Output the (X, Y) coordinate of the center of the cell containing the given text.  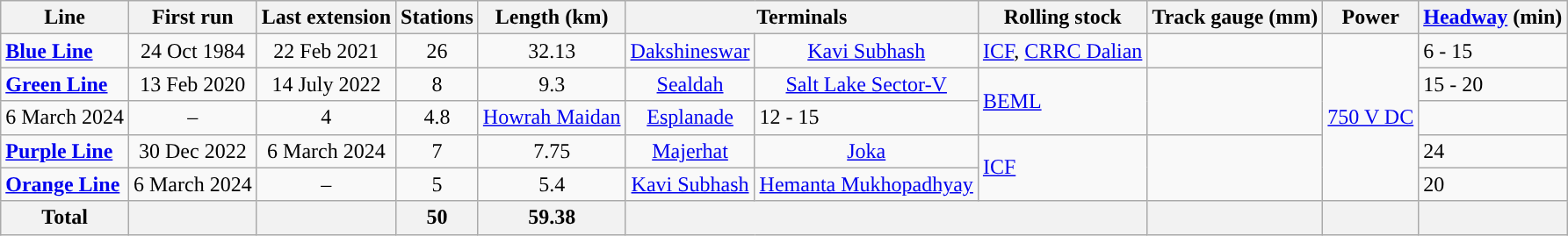
Purple Line (65, 151)
12 - 15 (866, 118)
22 Feb 2021 (326, 51)
Orange Line (65, 184)
Hemanta Mukhopadhyay (866, 184)
Total (65, 218)
59.38 (552, 218)
4.8 (437, 118)
Majerhat (690, 151)
Track gauge (mm) (1235, 18)
32.13 (552, 51)
5 (437, 184)
5.4 (552, 184)
14 July 2022 (326, 84)
Joka (866, 151)
Stations (437, 18)
Length (km) (552, 18)
First run (192, 18)
26 (437, 51)
4 (326, 118)
Power (1370, 18)
Sealdah (690, 84)
9.3 (552, 84)
50 (437, 218)
30 Dec 2022 (192, 151)
6 - 15 (1493, 51)
Green Line (65, 84)
750 V DC (1370, 118)
Howrah Maidan (552, 118)
24 (1493, 151)
Dakshineswar (690, 51)
Terminals (801, 18)
ICF (1063, 168)
Esplanade (690, 118)
Headway (min) (1493, 18)
Last extension (326, 18)
ICF, CRRC Dalian (1063, 51)
Rolling stock (1063, 18)
Blue Line (65, 51)
7 (437, 151)
24 Oct 1984 (192, 51)
8 (437, 84)
BEML (1063, 101)
15 - 20 (1493, 84)
7.75 (552, 151)
Salt Lake Sector-V (866, 84)
13 Feb 2020 (192, 84)
20 (1493, 184)
Line (65, 18)
